Scan for the cell matching the given text and deliver its (x, y) coordinate at center. 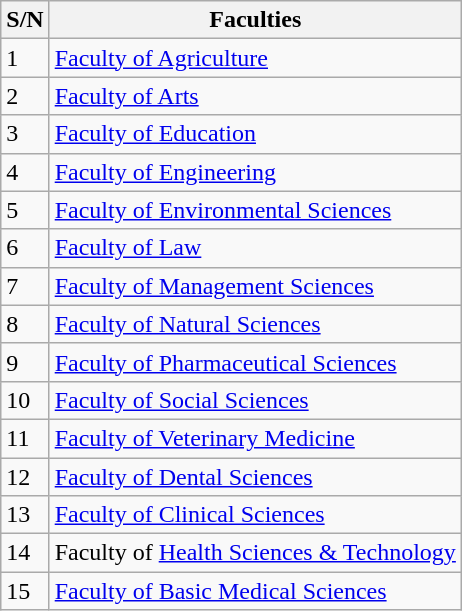
Faculty of Arts (255, 96)
Faculty of Management Sciences (255, 286)
Faculty of Health Sciences & Technology (255, 553)
9 (25, 362)
Faculty of Environmental Sciences (255, 210)
Faculty of Natural Sciences (255, 324)
Faculty of Education (255, 134)
10 (25, 400)
8 (25, 324)
Faculty of Basic Medical Sciences (255, 591)
7 (25, 286)
Faculty of Agriculture (255, 58)
Faculty of Social Sciences (255, 400)
2 (25, 96)
6 (25, 248)
14 (25, 553)
15 (25, 591)
5 (25, 210)
1 (25, 58)
Faculty of Engineering (255, 172)
12 (25, 477)
Faculties (255, 20)
Faculty of Clinical Sciences (255, 515)
Faculty of Veterinary Medicine (255, 438)
4 (25, 172)
3 (25, 134)
Faculty of Dental Sciences (255, 477)
Faculty of Law (255, 248)
11 (25, 438)
S/N (25, 20)
Faculty of Pharmaceutical Sciences (255, 362)
13 (25, 515)
